Provide the (x, y) coordinate of the cell's center where the given text is located.  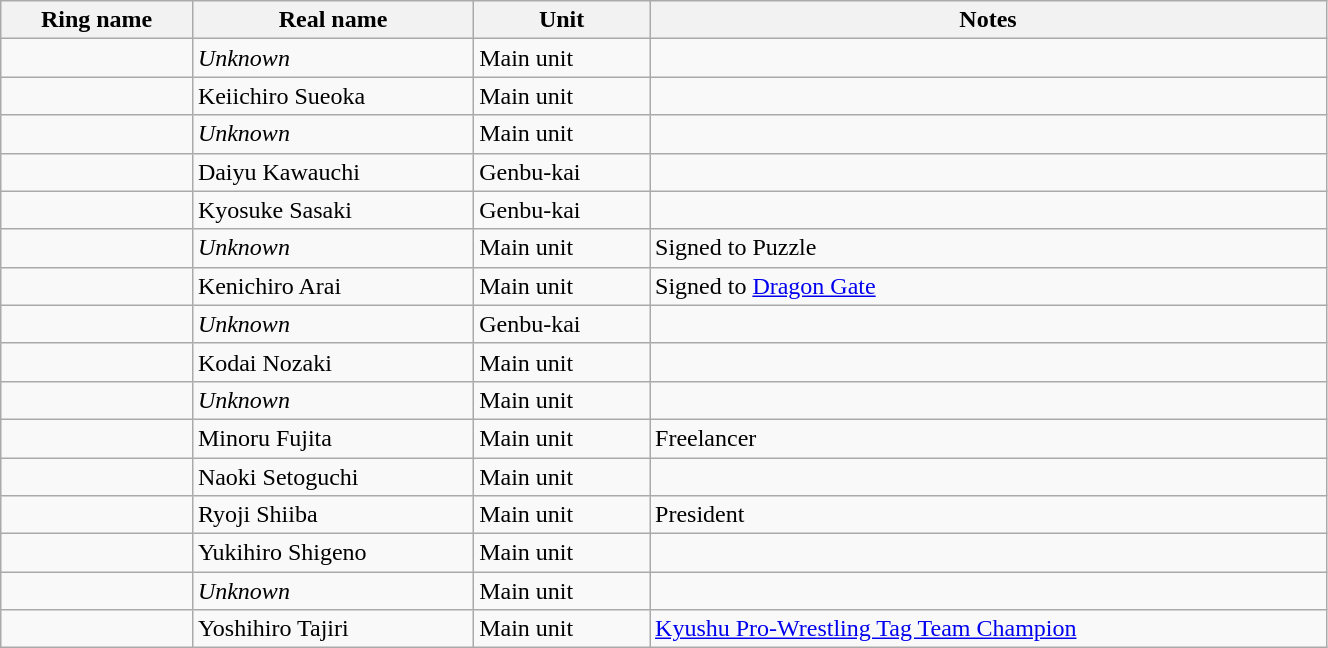
Unit (562, 20)
Naoki Setoguchi (332, 477)
Signed to Dragon Gate (988, 286)
Kenichiro Arai (332, 286)
Signed to Puzzle (988, 248)
Daiyu Kawauchi (332, 172)
Yukihiro Shigeno (332, 553)
Ring name (97, 20)
President (988, 515)
Yoshihiro Tajiri (332, 629)
Minoru Fujita (332, 438)
Kodai Nozaki (332, 362)
Keiichiro Sueoka (332, 96)
Freelancer (988, 438)
Ryoji Shiiba (332, 515)
Real name (332, 20)
Notes (988, 20)
Kyosuke Sasaki (332, 210)
Kyushu Pro-Wrestling Tag Team Champion (988, 629)
